Return the [X, Y] coordinate for the center point of the cell that contains the specified text.  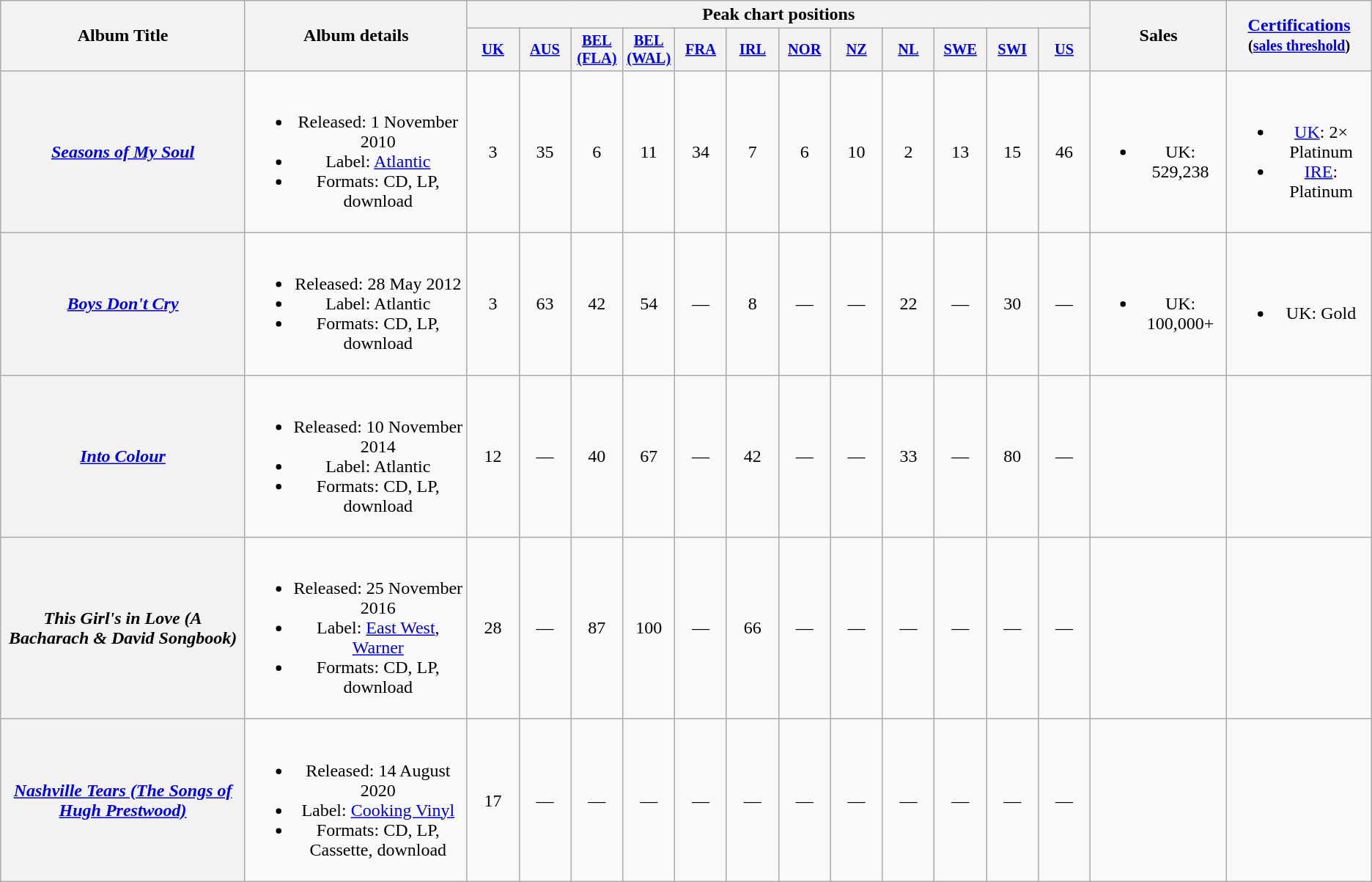
8 [752, 304]
46 [1064, 151]
2 [909, 151]
66 [752, 628]
63 [545, 304]
FRA [701, 50]
AUS [545, 50]
Released: 28 May 2012Label: AtlanticFormats: CD, LP, download [356, 304]
Into Colour [123, 456]
10 [856, 151]
Album details [356, 36]
UK: 529,238 [1158, 151]
UK: 100,000+ [1158, 304]
13 [960, 151]
UK [493, 50]
IRL [752, 50]
UK: 2× PlatinumIRE: Platinum [1299, 151]
17 [493, 801]
Sales [1158, 36]
15 [1013, 151]
33 [909, 456]
US [1064, 50]
Released: 25 November 2016Label: East West, WarnerFormats: CD, LP, download [356, 628]
40 [597, 456]
UK: Gold [1299, 304]
Released: 10 November 2014Label: AtlanticFormats: CD, LP, download [356, 456]
NOR [805, 50]
87 [597, 628]
12 [493, 456]
Seasons of My Soul [123, 151]
Released: 1 November 2010Label: AtlanticFormats: CD, LP, download [356, 151]
Boys Don't Cry [123, 304]
Certifications(sales threshold) [1299, 36]
Nashville Tears (The Songs of Hugh Prestwood) [123, 801]
28 [493, 628]
22 [909, 304]
34 [701, 151]
7 [752, 151]
NZ [856, 50]
Peak chart positions [778, 15]
Released: 14 August 2020Label: Cooking VinylFormats: CD, LP, Cassette, download [356, 801]
Album Title [123, 36]
NL [909, 50]
SWI [1013, 50]
BEL (FLA) [597, 50]
35 [545, 151]
54 [649, 304]
BEL (WAL) [649, 50]
67 [649, 456]
This Girl's in Love (A Bacharach & David Songbook) [123, 628]
100 [649, 628]
11 [649, 151]
SWE [960, 50]
30 [1013, 304]
80 [1013, 456]
